Return [x, y] of the center of cell containing provided text 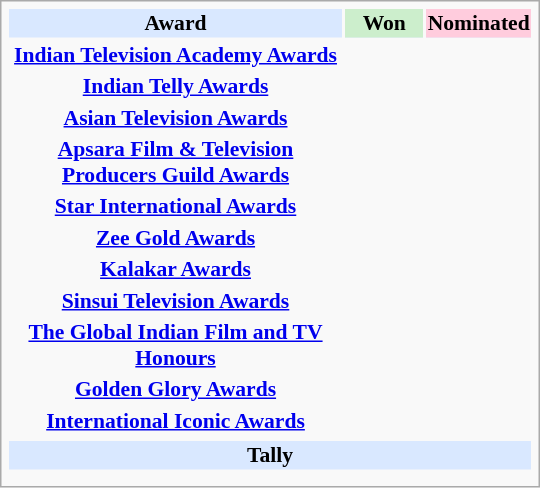
Zee Gold Awards [176, 237]
Award [176, 23]
Asian Television Awards [176, 117]
Golden Glory Awards [176, 389]
Indian Television Academy Awards [176, 54]
Nominated [478, 23]
Apsara Film & Television Producers Guild Awards [176, 162]
Star International Awards [176, 206]
Sinsui Television Awards [176, 300]
Indian Telly Awards [176, 86]
The Global Indian Film and TV Honours [176, 345]
Kalakar Awards [176, 269]
Tally [270, 455]
Won [384, 23]
International Iconic Awards [176, 420]
